From the cell containing the given text, extract its center point as (X, Y) coordinate. 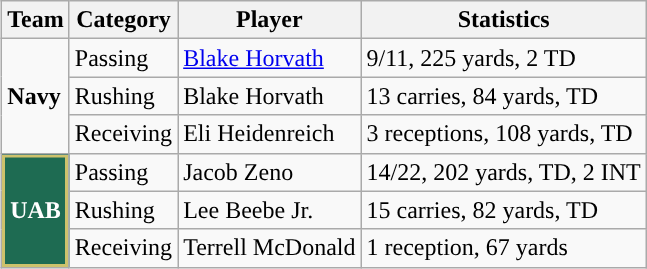
14/22, 202 yards, TD, 2 INT (504, 172)
Terrell McDonald (270, 248)
Eli Heidenreich (270, 134)
15 carries, 82 yards, TD (504, 210)
3 receptions, 108 yards, TD (504, 134)
Navy (36, 96)
9/11, 225 yards, 2 TD (504, 58)
1 reception, 67 yards (504, 248)
Category (123, 20)
Statistics (504, 20)
Jacob Zeno (270, 172)
Lee Beebe Jr. (270, 210)
Player (270, 20)
13 carries, 84 yards, TD (504, 96)
Team (36, 20)
UAB (36, 210)
